Output the [x, y] coordinate of the center of the cell containing the given text.  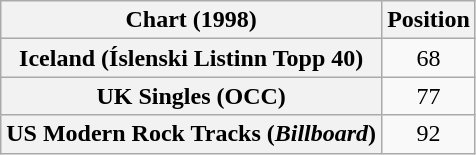
UK Singles (OCC) [192, 96]
Position [429, 20]
US Modern Rock Tracks (Billboard) [192, 134]
77 [429, 96]
Iceland (Íslenski Listinn Topp 40) [192, 58]
68 [429, 58]
Chart (1998) [192, 20]
92 [429, 134]
